Provide the [x, y] coordinate of the cell's center where the given text is located.  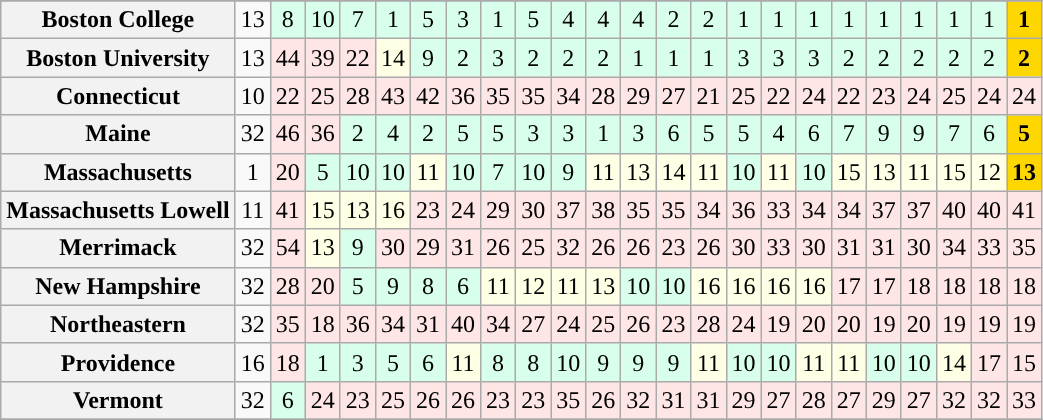
46 [288, 134]
42 [428, 96]
39 [322, 58]
44 [288, 58]
New Hampshire [118, 286]
Massachusetts Lowell [118, 210]
Vermont [118, 400]
Providence [118, 362]
38 [604, 210]
Massachusetts [118, 172]
Boston University [118, 58]
Boston College [118, 20]
Maine [118, 134]
54 [288, 248]
Northeastern [118, 324]
Connecticut [118, 96]
Merrimack [118, 248]
21 [708, 96]
43 [392, 96]
